For the text-containing cell, return its midpoint in (X, Y) coordinate format. 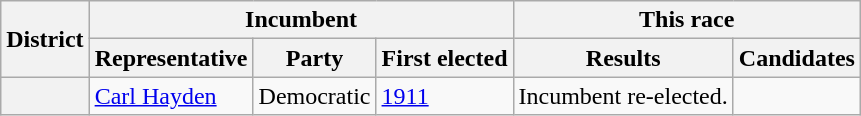
Candidates (796, 58)
1911 (444, 96)
Incumbent re-elected. (623, 96)
Democratic (314, 96)
First elected (444, 58)
Party (314, 58)
Carl Hayden (171, 96)
This race (686, 20)
Incumbent (301, 20)
Results (623, 58)
District (45, 39)
Representative (171, 58)
